Extract the [x, y] coordinate from the center of the cell holding the provided text.  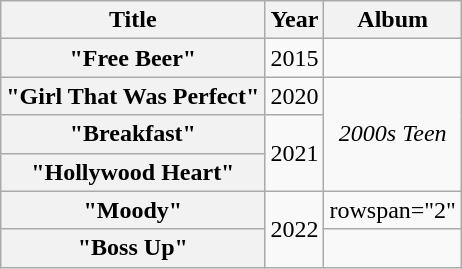
Album [393, 20]
"Breakfast" [133, 134]
2022 [294, 229]
"Boss Up" [133, 248]
2020 [294, 96]
2000s Teen [393, 134]
Title [133, 20]
"Girl That Was Perfect" [133, 96]
"Moody" [133, 210]
2021 [294, 153]
Year [294, 20]
"Free Beer" [133, 58]
2015 [294, 58]
"Hollywood Heart" [133, 172]
rowspan="2" [393, 210]
